From the cell containing the given text, extract its center point as (x, y) coordinate. 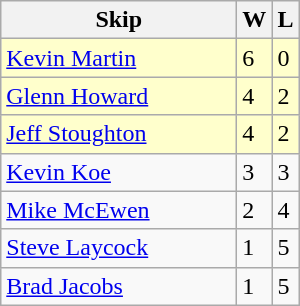
Kevin Martin (119, 58)
L (286, 20)
6 (254, 58)
Glenn Howard (119, 96)
Steve Laycock (119, 248)
Jeff Stoughton (119, 134)
Kevin Koe (119, 172)
Skip (119, 20)
Brad Jacobs (119, 286)
0 (286, 58)
Mike McEwen (119, 210)
W (254, 20)
